Detect which cell encompasses the target text, then output its (x, y) center coordinate. 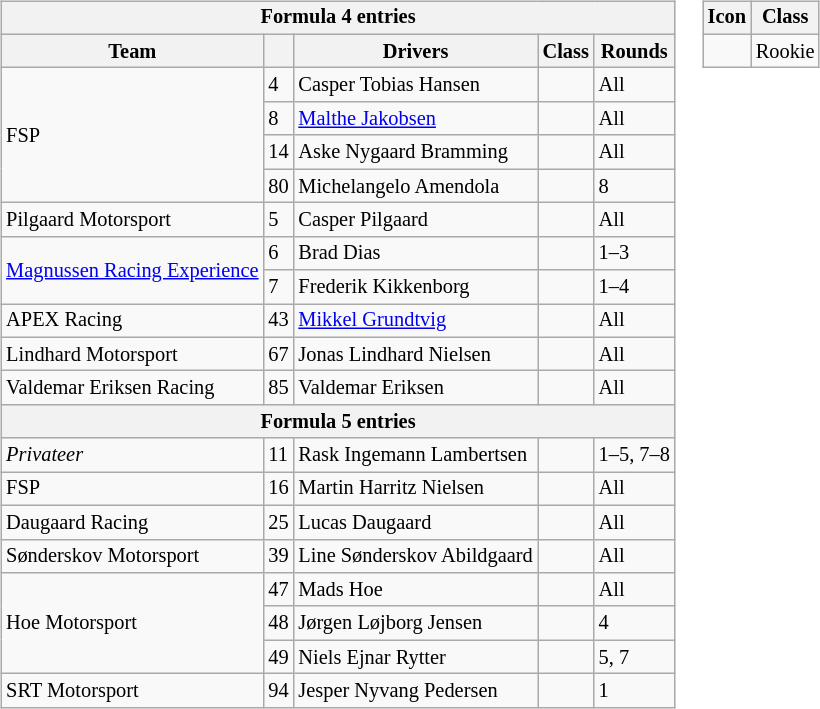
67 (278, 354)
Lucas Daugaard (415, 522)
Aske Nygaard Bramming (415, 152)
Pilgaard Motorsport (132, 220)
Sønderskov Motorsport (132, 556)
Lindhard Motorsport (132, 354)
49 (278, 657)
Privateer (132, 455)
Frederik Kikkenborg (415, 287)
14 (278, 152)
Rask Ingemann Lambertsen (415, 455)
Rookie (786, 51)
39 (278, 556)
7 (278, 287)
Hoe Motorsport (132, 624)
APEX Racing (132, 321)
Valdemar Eriksen (415, 388)
1–5, 7–8 (634, 455)
43 (278, 321)
Line Sønderskov Abildgaard (415, 556)
Drivers (415, 51)
6 (278, 253)
Brad Dias (415, 253)
Daugaard Racing (132, 522)
Team (132, 51)
Jonas Lindhard Nielsen (415, 354)
Magnussen Racing Experience (132, 270)
5 (278, 220)
Niels Ejnar Rytter (415, 657)
Formula 5 entries (338, 422)
Jesper Nyvang Pedersen (415, 691)
48 (278, 623)
Michelangelo Amendola (415, 186)
25 (278, 522)
Rounds (634, 51)
Mads Hoe (415, 590)
80 (278, 186)
85 (278, 388)
SRT Motorsport (132, 691)
94 (278, 691)
16 (278, 489)
1–3 (634, 253)
Valdemar Eriksen Racing (132, 388)
Malthe Jakobsen (415, 119)
5, 7 (634, 657)
1 (634, 691)
Casper Tobias Hansen (415, 85)
11 (278, 455)
Formula 4 entries (338, 18)
Jørgen Løjborg Jensen (415, 623)
47 (278, 590)
Icon (727, 18)
Martin Harritz Nielsen (415, 489)
Casper Pilgaard (415, 220)
Mikkel Grundtvig (415, 321)
1–4 (634, 287)
